Extract the [X, Y] coordinate from the center of the cell holding the provided text.  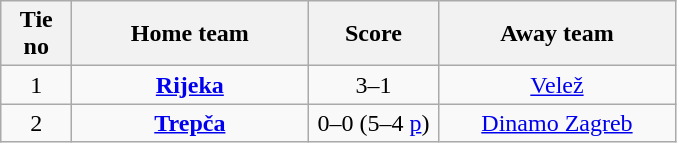
Home team [190, 34]
Rijeka [190, 85]
Away team [557, 34]
3–1 [374, 85]
Trepča [190, 123]
0–0 (5–4 p) [374, 123]
Velež [557, 85]
Dinamo Zagreb [557, 123]
1 [36, 85]
2 [36, 123]
Tie no [36, 34]
Score [374, 34]
